Detect which cell encompasses the target text, then output its [X, Y] center coordinate. 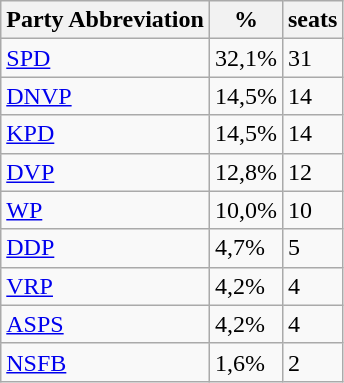
2 [312, 362]
4,7% [246, 248]
WP [106, 210]
SPD [106, 58]
% [246, 20]
VRP [106, 286]
10,0% [246, 210]
31 [312, 58]
DVP [106, 172]
NSFB [106, 362]
12 [312, 172]
1,6% [246, 362]
5 [312, 248]
DDP [106, 248]
KPD [106, 134]
32,1% [246, 58]
10 [312, 210]
12,8% [246, 172]
seats [312, 20]
ASPS [106, 324]
Party Abbreviation [106, 20]
DNVP [106, 96]
